Detect which cell encompasses the target text, then output its [X, Y] center coordinate. 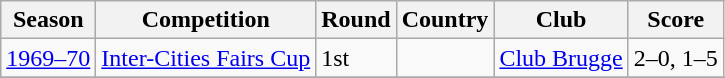
Country [445, 20]
Club Brugge [561, 58]
Score [676, 20]
Club [561, 20]
Round [356, 20]
2–0, 1–5 [676, 58]
Season [48, 20]
Inter-Cities Fairs Cup [206, 58]
1st [356, 58]
1969–70 [48, 58]
Competition [206, 20]
